Detect which cell encompasses the target text, then output its (X, Y) center coordinate. 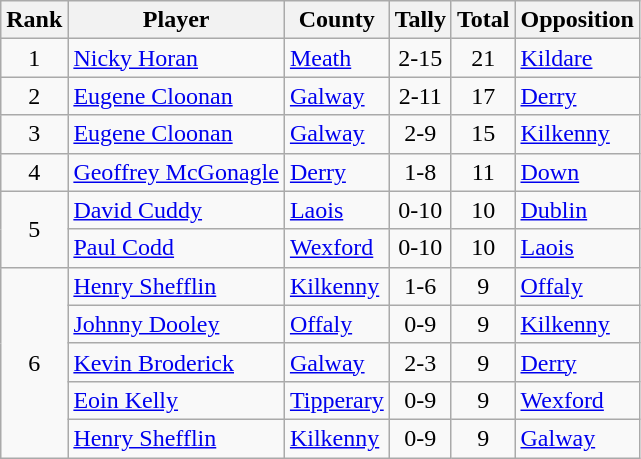
Tally (420, 20)
Geoffrey McGonagle (176, 172)
Kevin Broderick (176, 362)
5 (34, 229)
Kildare (577, 58)
Paul Codd (176, 248)
21 (483, 58)
4 (34, 172)
Total (483, 20)
Eoin Kelly (176, 400)
David Cuddy (176, 210)
2-11 (420, 96)
1-8 (420, 172)
2-3 (420, 362)
Meath (336, 58)
3 (34, 134)
Rank (34, 20)
Player (176, 20)
Opposition (577, 20)
Nicky Horan (176, 58)
1 (34, 58)
Dublin (577, 210)
2 (34, 96)
Johnny Dooley (176, 324)
County (336, 20)
Down (577, 172)
6 (34, 362)
Tipperary (336, 400)
1-6 (420, 286)
2-15 (420, 58)
15 (483, 134)
17 (483, 96)
2-9 (420, 134)
11 (483, 172)
